Output the (x, y) coordinate of the center of the cell containing the given text.  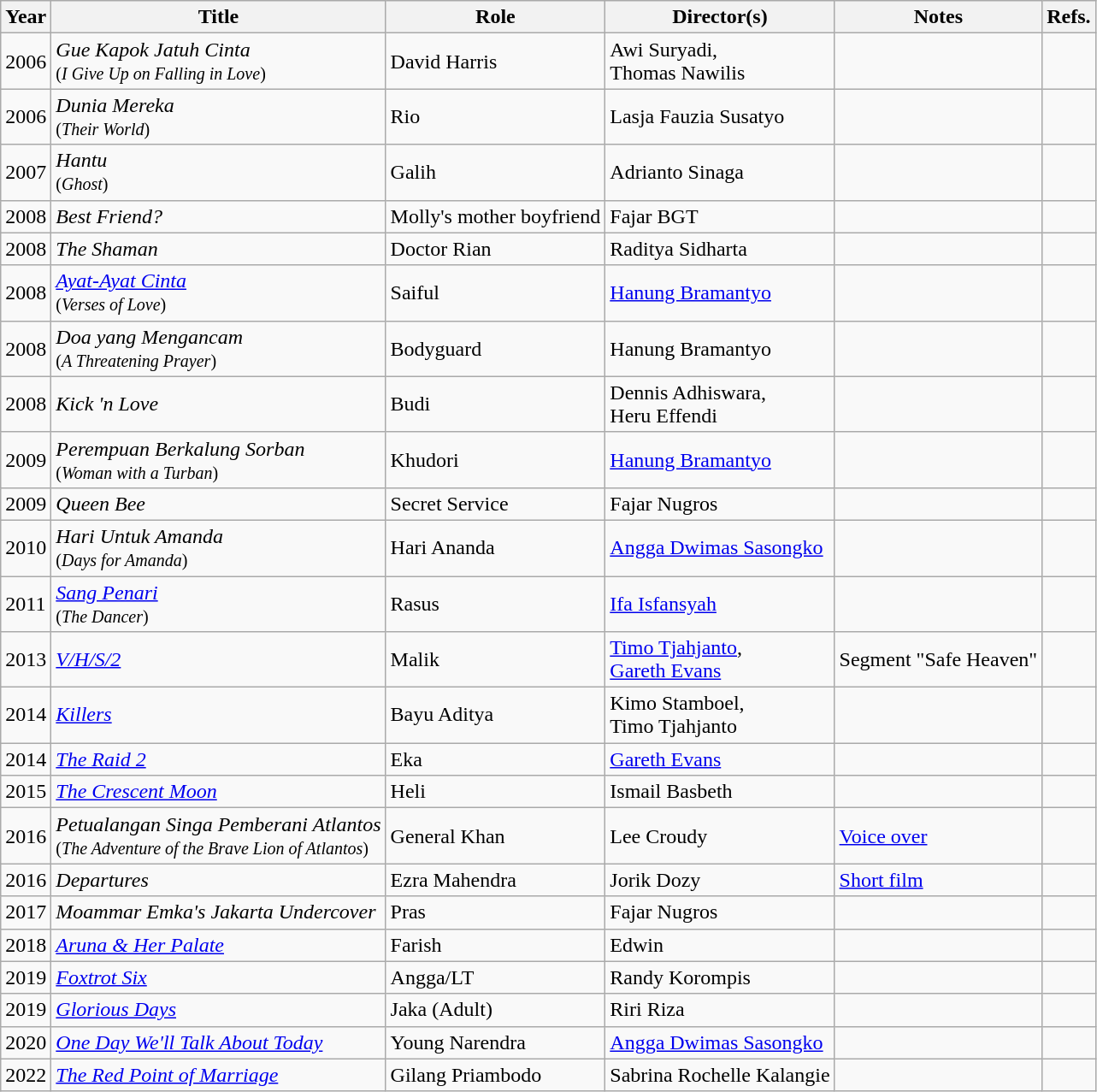
Hantu (Ghost) (219, 173)
Eka (496, 759)
One Day We'll Talk About Today (219, 1042)
Pras (496, 912)
Adrianto Sinaga (720, 173)
Raditya Sidharta (720, 249)
Khudori (496, 460)
Ezra Mahendra (496, 880)
Bodyguard (496, 349)
Role (496, 17)
Jaka (Adult) (496, 1010)
Angga/LT (496, 977)
Gareth Evans (720, 759)
Young Narendra (496, 1042)
Saiful (496, 292)
Ismail Basbeth (720, 792)
Queen Bee (219, 504)
Awi Suryadi,Thomas Nawilis (720, 62)
Ayat-Ayat Cinta (Verses of Love) (219, 292)
2007 (26, 173)
Malik (496, 660)
Rasus (496, 604)
Heli (496, 792)
Hari Ananda (496, 547)
Perempuan Berkalung Sorban (Woman with a Turban) (219, 460)
Doa yang Mengancam (A Threatening Prayer) (219, 349)
Riri Riza (720, 1010)
The Red Point of Marriage (219, 1075)
Year (26, 17)
2011 (26, 604)
Rio (496, 116)
Galih (496, 173)
Molly's mother boyfriend (496, 216)
2022 (26, 1075)
Dunia Mereka (Their World) (219, 116)
Notes (939, 17)
2017 (26, 912)
The Crescent Moon (219, 792)
Aruna & Her Palate (219, 945)
Departures (219, 880)
Hari Untuk Amanda (Days for Amanda) (219, 547)
Dennis Adhiswara,Heru Effendi (720, 404)
Sabrina Rochelle Kalangie (720, 1075)
Sang Penari (The Dancer) (219, 604)
Moammar Emka's Jakarta Undercover (219, 912)
Randy Korompis (720, 977)
Timo Tjahjanto, Gareth Evans (720, 660)
Voice over (939, 836)
The Raid 2 (219, 759)
Director(s) (720, 17)
Segment "Safe Heaven" (939, 660)
2013 (26, 660)
2018 (26, 945)
The Shaman (219, 249)
Foxtrot Six (219, 977)
Gilang Priambodo (496, 1075)
Bayu Aditya (496, 715)
Farish (496, 945)
Secret Service (496, 504)
Refs. (1069, 17)
Doctor Rian (496, 249)
Lee Croudy (720, 836)
2020 (26, 1042)
Fajar BGT (720, 216)
Short film (939, 880)
General Khan (496, 836)
Glorious Days (219, 1010)
Kick 'n Love (219, 404)
Killers (219, 715)
Kimo Stamboel,Timo Tjahjanto (720, 715)
Lasja Fauzia Susatyo (720, 116)
Budi (496, 404)
David Harris (496, 62)
2015 (26, 792)
V/H/S/2 (219, 660)
Ifa Isfansyah (720, 604)
Jorik Dozy (720, 880)
Title (219, 17)
Best Friend? (219, 216)
Gue Kapok Jatuh Cinta (I Give Up on Falling in Love) (219, 62)
2010 (26, 547)
Petualangan Singa Pemberani Atlantos (The Adventure of the Brave Lion of Atlantos) (219, 836)
Edwin (720, 945)
